Output the [x, y] coordinate of the center of the cell containing the given text.  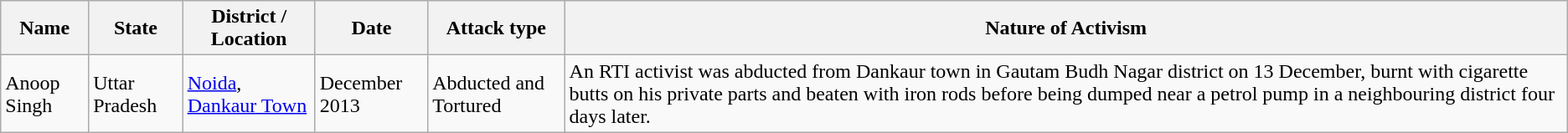
December 2013 [371, 94]
District / Location [249, 28]
Uttar Pradesh [136, 94]
Name [45, 28]
Noida, Dankaur Town [249, 94]
State [136, 28]
Anoop Singh [45, 94]
Attack type [496, 28]
Abducted and Tortured [496, 94]
Nature of Activism [1065, 28]
Date [371, 28]
